Scan for the cell matching the given text and deliver its (x, y) coordinate at center. 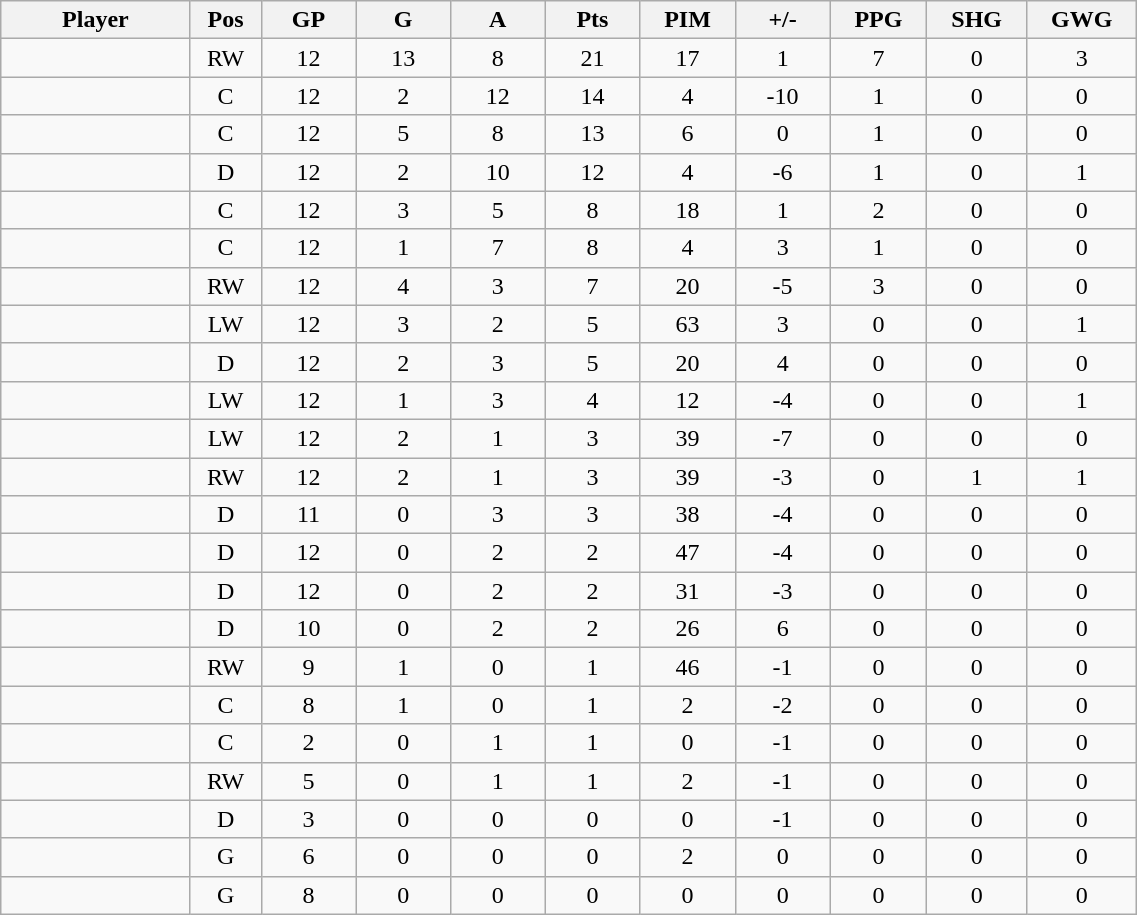
31 (688, 591)
47 (688, 553)
-6 (782, 172)
GWG (1081, 20)
18 (688, 210)
38 (688, 515)
-7 (782, 438)
17 (688, 58)
Player (96, 20)
26 (688, 629)
Pts (592, 20)
PPG (878, 20)
46 (688, 667)
+/- (782, 20)
-10 (782, 96)
63 (688, 324)
A (498, 20)
-2 (782, 705)
-5 (782, 286)
9 (308, 667)
11 (308, 515)
14 (592, 96)
Pos (226, 20)
SHG (977, 20)
PIM (688, 20)
21 (592, 58)
GP (308, 20)
